Output the (X, Y) coordinate of the center of the cell containing the given text.  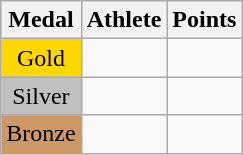
Medal (41, 20)
Athlete (124, 20)
Silver (41, 96)
Points (204, 20)
Gold (41, 58)
Bronze (41, 134)
